Extract the [X, Y] coordinate from the center of the cell holding the provided text.  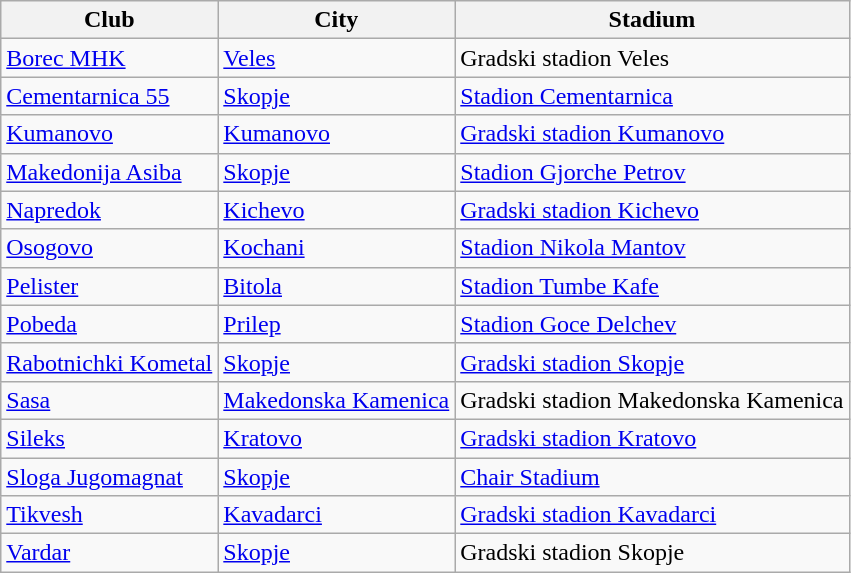
Gradski stadion Veles [652, 58]
Stadion Gjorche Petrov [652, 172]
Stadion Goce Delchev [652, 324]
Stadion Cementarnica [652, 96]
Gradski stadion Kumanovo [652, 134]
Rabotnichki Kometal [110, 362]
Sileks [110, 438]
Napredok [110, 210]
Gradski stadion Kavadarci [652, 515]
Stadion Tumbe Kafe [652, 286]
Makedonija Asiba [110, 172]
Pobeda [110, 324]
Bitola [336, 286]
Sasa [110, 400]
Chair Stadium [652, 477]
Vardar [110, 553]
Sloga Jugomagnat [110, 477]
Club [110, 20]
Prilep [336, 324]
City [336, 20]
Borec MHK [110, 58]
Kratovo [336, 438]
Kichevo [336, 210]
Osogovo [110, 248]
Cementarnica 55 [110, 96]
Tikvesh [110, 515]
Gradski stadion Kichevo [652, 210]
Gradski stadion Kratovo [652, 438]
Stadion Nikola Mantov [652, 248]
Stadium [652, 20]
Kavadarci [336, 515]
Kochani [336, 248]
Makedonska Kamenica [336, 400]
Pelister [110, 286]
Gradski stadion Makedonska Kamenica [652, 400]
Veles [336, 58]
